For the text-containing cell, return its midpoint in (X, Y) coordinate format. 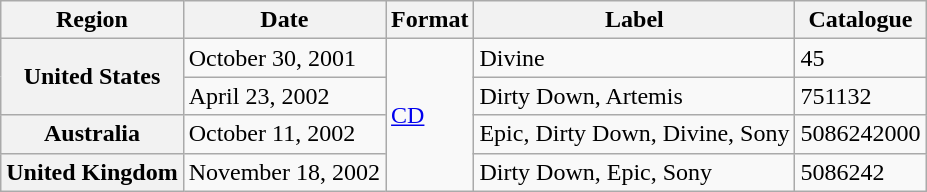
Dirty Down, Epic, Sony (634, 172)
Region (92, 20)
751132 (860, 96)
October 11, 2002 (284, 134)
Epic, Dirty Down, Divine, Sony (634, 134)
United Kingdom (92, 172)
April 23, 2002 (284, 96)
October 30, 2001 (284, 58)
Label (634, 20)
CD (430, 115)
Date (284, 20)
5086242 (860, 172)
Format (430, 20)
Dirty Down, Artemis (634, 96)
November 18, 2002 (284, 172)
5086242000 (860, 134)
Divine (634, 58)
United States (92, 77)
45 (860, 58)
Catalogue (860, 20)
Australia (92, 134)
